Locate the cell with the specified text and output its (X, Y) center coordinate. 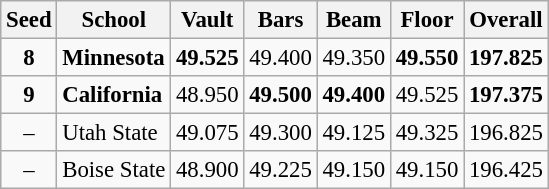
49.125 (354, 133)
49.225 (280, 170)
49.300 (280, 133)
Boise State (114, 170)
Minnesota (114, 58)
196.425 (506, 170)
48.950 (208, 95)
Utah State (114, 133)
49.500 (280, 95)
48.900 (208, 170)
Overall (506, 20)
49.550 (426, 58)
9 (29, 95)
49.350 (354, 58)
Floor (426, 20)
197.825 (506, 58)
California (114, 95)
Bars (280, 20)
196.825 (506, 133)
8 (29, 58)
197.375 (506, 95)
49.325 (426, 133)
Vault (208, 20)
Seed (29, 20)
Beam (354, 20)
49.075 (208, 133)
School (114, 20)
